Pinpoint the cell where the given text exists, returning its (X, Y) midpoint coordinate. 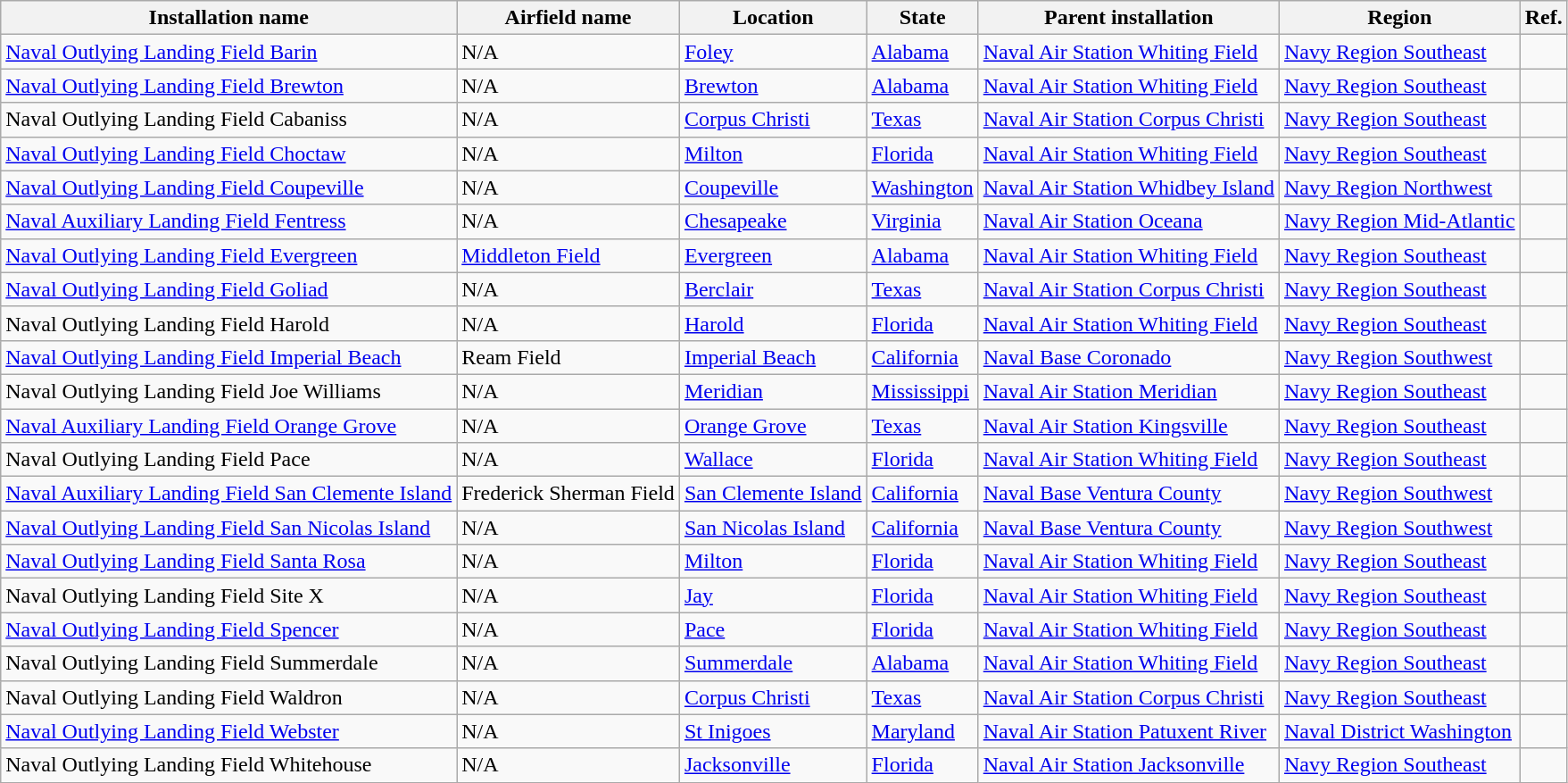
Naval District Washington (1399, 731)
Washington (923, 187)
San Nicolas Island (773, 528)
Chesapeake (773, 221)
Naval Air Station Patuxent River (1128, 731)
Pace (773, 629)
Harold (773, 323)
Meridian (773, 391)
Mississippi (923, 391)
Naval Auxiliary Landing Field San Clemente Island (228, 494)
Naval Outlying Landing Field Imperial Beach (228, 357)
Naval Air Station Kingsville (1128, 426)
Installation name (228, 18)
Naval Outlying Landing Field Brewton (228, 86)
Naval Outlying Landing Field Waldron (228, 697)
Naval Outlying Landing Field Evergreen (228, 255)
Jacksonville (773, 765)
Maryland (923, 731)
Parent installation (1128, 18)
Naval Outlying Landing Field Goliad (228, 289)
Naval Outlying Landing Field Choctaw (228, 154)
Navy Region Mid-Atlantic (1399, 221)
Jay (773, 596)
Naval Auxiliary Landing Field Fentress (228, 221)
Naval Outlying Landing Field Webster (228, 731)
State (923, 18)
Naval Outlying Landing Field Whitehouse (228, 765)
Foley (773, 52)
Naval Outlying Landing Field Joe Williams (228, 391)
St Inigoes (773, 731)
Naval Base Coronado (1128, 357)
Ream Field (568, 357)
Naval Outlying Landing Field Barin (228, 52)
Naval Outlying Landing Field San Nicolas Island (228, 528)
Wallace (773, 460)
Navy Region Northwest (1399, 187)
Middleton Field (568, 255)
Berclair (773, 289)
Evergreen (773, 255)
Location (773, 18)
Naval Outlying Landing Field Harold (228, 323)
Airfield name (568, 18)
Region (1399, 18)
Naval Auxiliary Landing Field Orange Grove (228, 426)
Ref. (1544, 18)
Orange Grove (773, 426)
Naval Air Station Jacksonville (1128, 765)
Frederick Sherman Field (568, 494)
Imperial Beach (773, 357)
Virginia (923, 221)
San Clemente Island (773, 494)
Naval Outlying Landing Field Spencer (228, 629)
Naval Air Station Whidbey Island (1128, 187)
Naval Outlying Landing Field Cabaniss (228, 120)
Naval Air Station Meridian (1128, 391)
Naval Outlying Landing Field Summerdale (228, 663)
Brewton (773, 86)
Naval Outlying Landing Field Santa Rosa (228, 562)
Naval Outlying Landing Field Site X (228, 596)
Naval Outlying Landing Field Pace (228, 460)
Naval Outlying Landing Field Coupeville (228, 187)
Summerdale (773, 663)
Coupeville (773, 187)
Naval Air Station Oceana (1128, 221)
